For the text-containing cell, return its midpoint in (X, Y) coordinate format. 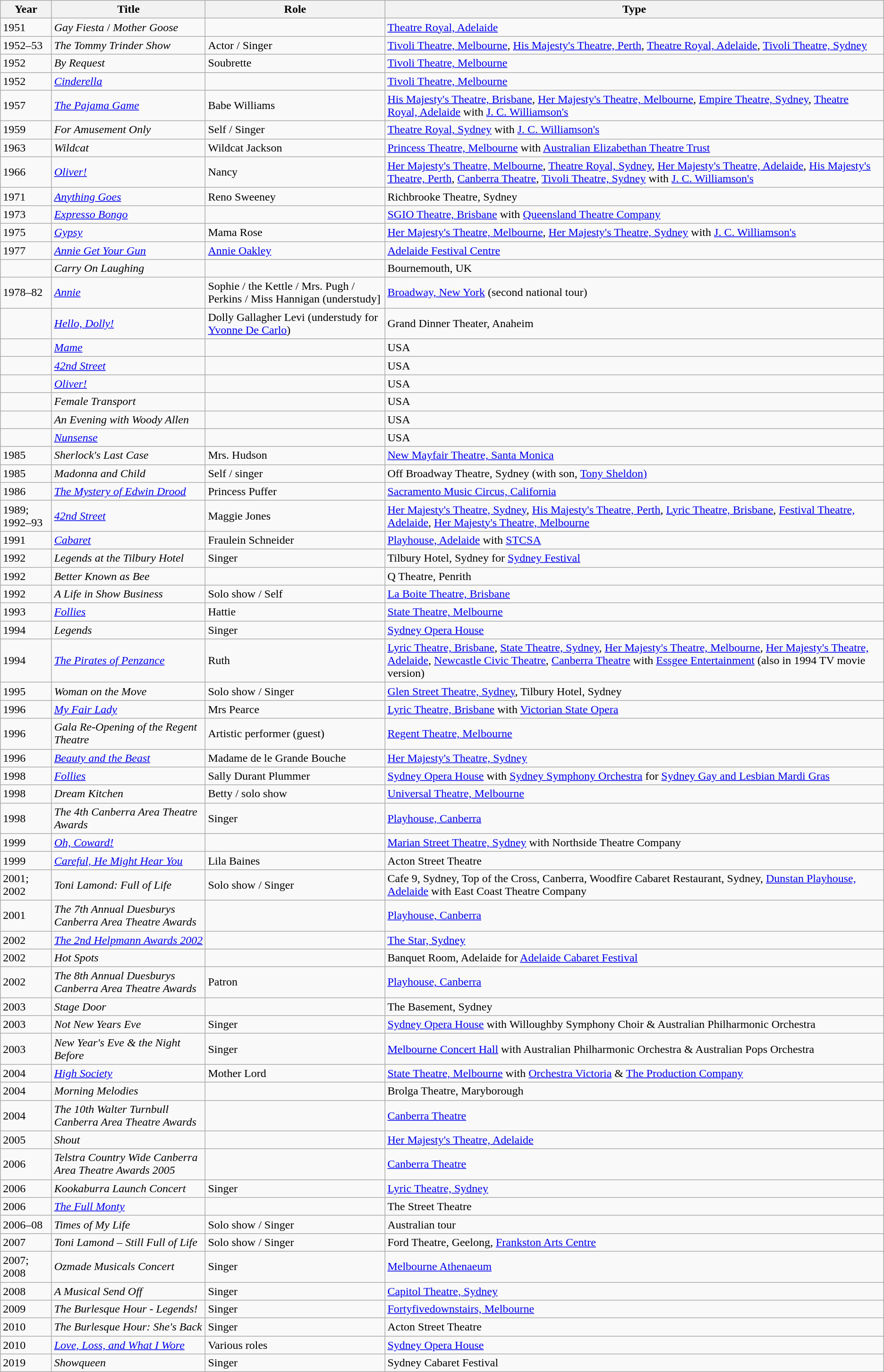
Careful, He Might Hear You (128, 860)
Self / singer (295, 473)
State Theatre, Melbourne (634, 612)
The Star, Sydney (634, 940)
Love, Loss, and What I Wore (128, 1345)
Solo show / Self (295, 594)
Lyric Theatre, Brisbane with Victorian State Opera (634, 709)
Kookaburra Launch Concert (128, 1188)
The Mystery of Edwin Drood (128, 491)
Anything Goes (128, 196)
High Society (128, 1073)
Telstra Country Wide Canberra Area Theatre Awards 2005 (128, 1164)
Off Broadway Theatre, Sydney (with son, Tony Sheldon) (634, 473)
Her Majesty's Theatre, Sydney, His Majesty's Theatre, Perth, Lyric Theatre, Brisbane, Festival Theatre, Adelaide, Her Majesty's Theatre, Melbourne (634, 515)
Mother Lord (295, 1073)
New Year's Eve & the Night Before (128, 1049)
Morning Melodies (128, 1091)
Nancy (295, 172)
Madame de le Grande Bouche (295, 758)
1977 (26, 251)
Glen Street Theatre, Sydney, Tilbury Hotel, Sydney (634, 691)
His Majesty's Theatre, Brisbane, Her Majesty's Theatre, Melbourne, Empire Theatre, Sydney, Theatre Royal, Adelaide with J. C. Williamson's (634, 106)
Female Transport (128, 402)
2007 (26, 1242)
Sally Durant Plummer (295, 776)
Mama Rose (295, 232)
2009 (26, 1309)
Grand Dinner Theater, Anaheim (634, 324)
Melbourne Concert Hall with Australian Philharmonic Orchestra & Australian Pops Orchestra (634, 1049)
The 4th Canberra Area Theatre Awards (128, 818)
Cafe 9, Sydney, Top of the Cross, Canberra, Woodfire Cabaret Restaurant, Sydney, Dunstan Playhouse, Adelaide with East Coast Theatre Company (634, 884)
The Street Theatre (634, 1206)
1973 (26, 214)
Theatre Royal, Sydney with J. C. Williamson's (634, 130)
Dream Kitchen (128, 794)
Expresso Bongo (128, 214)
Year (26, 9)
Woman on the Move (128, 691)
2001 (26, 916)
The Basement, Sydney (634, 1007)
Broadway, New York (second national tour) (634, 293)
Madonna and Child (128, 473)
Princess Puffer (295, 491)
1952–53 (26, 45)
By Request (128, 63)
Cinderella (128, 81)
Playhouse, Adelaide with STCSA (634, 540)
Australian tour (634, 1224)
Cabaret (128, 540)
A Musical Send Off (128, 1291)
Betty / solo show (295, 794)
Mrs. Hudson (295, 455)
1986 (26, 491)
The 8th Annual Duesburys Canberra Area Theatre Awards (128, 983)
The Pajama Game (128, 106)
The 2nd Helpmann Awards 2002 (128, 940)
1995 (26, 691)
Regent Theatre, Melbourne (634, 733)
Soubrette (295, 63)
Melbourne Athenaeum (634, 1267)
Title (128, 9)
2008 (26, 1291)
The Tommy Trinder Show (128, 45)
The Full Monty (128, 1206)
Mrs Pearce (295, 709)
La Boite Theatre, Brisbane (634, 594)
For Amusement Only (128, 130)
Sherlock's Last Case (128, 455)
Carry On Laughing (128, 269)
Lyric Theatre, Sydney (634, 1188)
The Pirates of Penzance (128, 661)
Better Known as Bee (128, 576)
Hello, Dolly! (128, 324)
Various roles (295, 1345)
Bournemouth, UK (634, 269)
2005 (26, 1140)
Patron (295, 983)
My Fair Lady (128, 709)
Fortyfivedownstairs, Melbourne (634, 1309)
Gay Fiesta / Mother Goose (128, 27)
Gypsy (128, 232)
Fraulein Schneider (295, 540)
Times of My Life (128, 1224)
Adelaide Festival Centre (634, 251)
Type (634, 9)
Annie Oakley (295, 251)
Universal Theatre, Melbourne (634, 794)
1963 (26, 148)
Hot Spots (128, 958)
1966 (26, 172)
Wildcat Jackson (295, 148)
Role (295, 9)
Not New Years Eve (128, 1025)
Maggie Jones (295, 515)
Annie (128, 293)
Babe Williams (295, 106)
Banquet Room, Adelaide for Adelaide Cabaret Festival (634, 958)
Showqueen (128, 1363)
The Burlesque Hour: She's Back (128, 1327)
Q Theatre, Penrith (634, 576)
1989; 1992–93 (26, 515)
Gala Re-Opening of the Regent Theatre (128, 733)
New Mayfair Theatre, Santa Monica (634, 455)
Self / Singer (295, 130)
Sydney Cabaret Festival (634, 1363)
Ford Theatre, Geelong, Frankston Arts Centre (634, 1242)
Sydney Opera House with Sydney Symphony Orchestra for Sydney Gay and Lesbian Mardi Gras (634, 776)
1991 (26, 540)
Tivoli Theatre, Melbourne, His Majesty's Theatre, Perth, Theatre Royal, Adelaide, Tivoli Theatre, Sydney (634, 45)
The Burlesque Hour - Legends! (128, 1309)
Annie Get Your Gun (128, 251)
2019 (26, 1363)
Shout (128, 1140)
Marian Street Theatre, Sydney with Northside Theatre Company (634, 842)
Toni Lamond – Still Full of Life (128, 1242)
Sydney Opera House with Willoughby Symphony Choir & Australian Philharmonic Orchestra (634, 1025)
Lila Baines (295, 860)
Princess Theatre, Melbourne with Australian Elizabethan Theatre Trust (634, 148)
Hattie (295, 612)
2001; 2002 (26, 884)
Capitol Theatre, Sydney (634, 1291)
Tilbury Hotel, Sydney for Sydney Festival (634, 558)
Toni Lamond: Full of Life (128, 884)
An Evening with Woody Allen (128, 420)
2006–08 (26, 1224)
1978–82 (26, 293)
SGIO Theatre, Brisbane with Queensland Theatre Company (634, 214)
Her Majesty's Theatre, Sydney (634, 758)
Legends at the Tilbury Hotel (128, 558)
The 7th Annual Duesburys Canberra Area Theatre Awards (128, 916)
Richbrooke Theatre, Sydney (634, 196)
1993 (26, 612)
Her Majesty's Theatre, Melbourne, Her Majesty's Theatre, Sydney with J. C. Williamson's (634, 232)
Sacramento Music Circus, California (634, 491)
Legends (128, 630)
A Life in Show Business (128, 594)
Mame (128, 348)
Brolga Theatre, Maryborough (634, 1091)
1975 (26, 232)
Ozmade Musicals Concert (128, 1267)
Theatre Royal, Adelaide (634, 27)
Ruth (295, 661)
Her Majesty's Theatre, Adelaide (634, 1140)
Artistic performer (guest) (295, 733)
Dolly Gallagher Levi (understudy for Yvonne De Carlo) (295, 324)
The 10th Walter Turnbull Canberra Area Theatre Awards (128, 1116)
Oh, Coward! (128, 842)
Beauty and the Beast (128, 758)
Stage Door (128, 1007)
1957 (26, 106)
Nunsense (128, 438)
1971 (26, 196)
Wildcat (128, 148)
2007; 2008 (26, 1267)
Sophie / the Kettle / Mrs. Pugh / Perkins / Miss Hannigan (understudy] (295, 293)
Reno Sweeney (295, 196)
1959 (26, 130)
Actor / Singer (295, 45)
1951 (26, 27)
State Theatre, Melbourne with Orchestra Victoria & The Production Company (634, 1073)
